Search for the cell housing the specified text and yield its (X, Y) center coordinate. 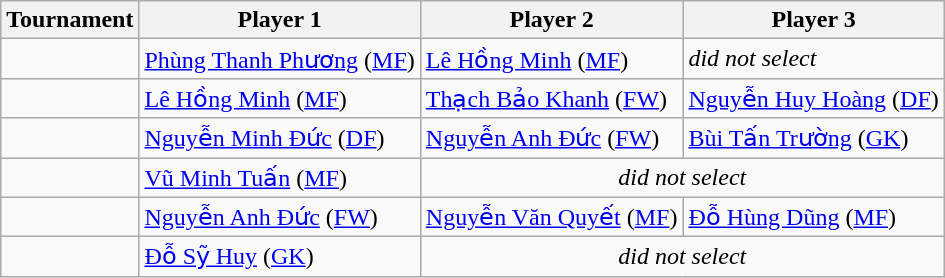
Tournament (70, 20)
Bùi Tấn Trường (GK) (814, 138)
Đỗ Hùng Dũng (MF) (814, 217)
Player 1 (280, 20)
Nguyễn Văn Quyết (MF) (552, 217)
Player 3 (814, 20)
Vũ Minh Tuấn (MF) (280, 178)
Phùng Thanh Phương (MF) (280, 59)
Đỗ Sỹ Huy (GK) (280, 257)
Nguyễn Minh Đức (DF) (280, 138)
Player 2 (552, 20)
Nguyễn Huy Hoàng (DF) (814, 98)
Thạch Bảo Khanh (FW) (552, 98)
